Pinpoint the cell where the given text exists, returning its (x, y) midpoint coordinate. 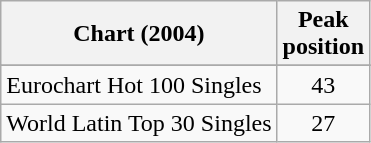
World Latin Top 30 Singles (139, 123)
Chart (2004) (139, 34)
43 (323, 85)
Eurochart Hot 100 Singles (139, 85)
27 (323, 123)
Peakposition (323, 34)
